Search for the cell housing the specified text and yield its [X, Y] center coordinate. 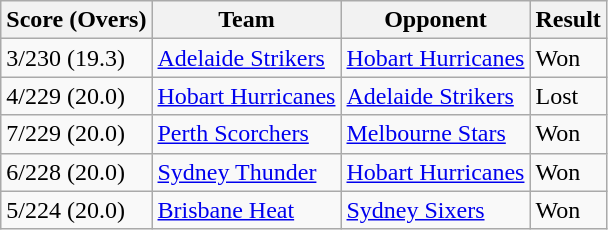
Lost [568, 96]
Perth Scorchers [246, 134]
Opponent [436, 20]
6/228 (20.0) [76, 172]
Sydney Sixers [436, 210]
Brisbane Heat [246, 210]
Team [246, 20]
7/229 (20.0) [76, 134]
3/230 (19.3) [76, 58]
4/229 (20.0) [76, 96]
Result [568, 20]
5/224 (20.0) [76, 210]
Score (Overs) [76, 20]
Sydney Thunder [246, 172]
Melbourne Stars [436, 134]
